Determine the (X, Y) coordinate at the center of the cell enclosing the given text.  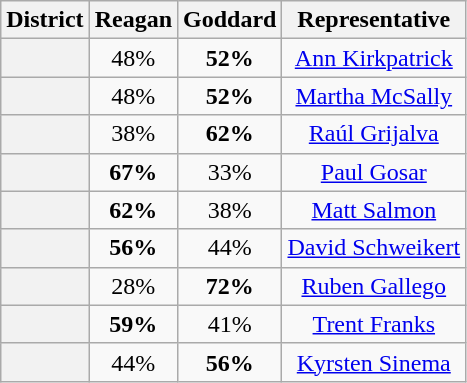
72% (230, 286)
Kyrsten Sinema (374, 362)
Martha McSally (374, 96)
Reagan (133, 20)
Trent Franks (374, 324)
David Schweikert (374, 248)
59% (133, 324)
Representative (374, 20)
Goddard (230, 20)
Ruben Gallego (374, 286)
Paul Gosar (374, 172)
33% (230, 172)
District (45, 20)
Ann Kirkpatrick (374, 58)
Matt Salmon (374, 210)
Raúl Grijalva (374, 134)
67% (133, 172)
28% (133, 286)
41% (230, 324)
